Output the [X, Y] coordinate of the center of the cell containing the given text.  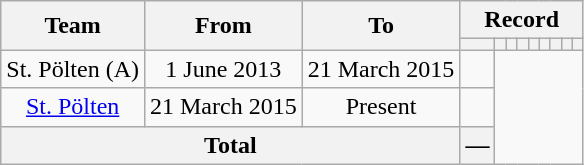
To [381, 26]
Team [73, 26]
From [223, 26]
Present [381, 107]
Total [230, 145]
— [478, 145]
St. Pölten [73, 107]
St. Pölten (A) [73, 69]
1 June 2013 [223, 69]
Record [522, 20]
